Extract the (x, y) coordinate from the center of the cell holding the provided text.  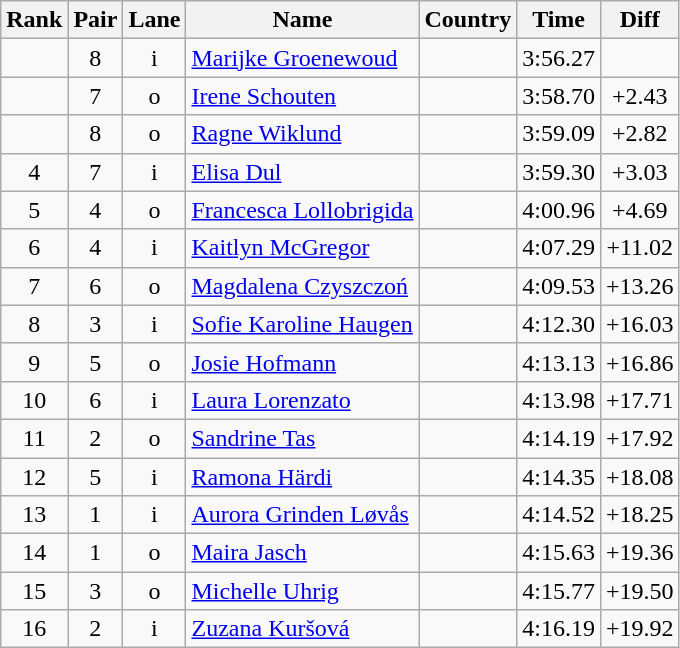
4:15.63 (559, 553)
Maira Jasch (302, 553)
Laura Lorenzato (302, 400)
Pair (96, 20)
Sandrine Tas (302, 438)
Rank (34, 20)
10 (34, 400)
Ragne Wiklund (302, 134)
3:58.70 (559, 96)
14 (34, 553)
Diff (640, 20)
4:13.13 (559, 362)
+4.69 (640, 210)
+19.50 (640, 591)
+18.25 (640, 515)
Sofie Karoline Haugen (302, 324)
4:14.35 (559, 477)
Ramona Härdi (302, 477)
Francesca Lollobrigida (302, 210)
+19.36 (640, 553)
Zuzana Kuršová (302, 629)
+17.71 (640, 400)
Irene Schouten (302, 96)
Name (302, 20)
15 (34, 591)
13 (34, 515)
Michelle Uhrig (302, 591)
+18.08 (640, 477)
+13.26 (640, 286)
4:07.29 (559, 248)
16 (34, 629)
Marijke Groenewoud (302, 58)
4:14.52 (559, 515)
+11.02 (640, 248)
9 (34, 362)
4:15.77 (559, 591)
Magdalena Czyszczoń (302, 286)
11 (34, 438)
+3.03 (640, 172)
4:09.53 (559, 286)
Josie Hofmann (302, 362)
Lane (154, 20)
4:12.30 (559, 324)
+2.82 (640, 134)
4:16.19 (559, 629)
12 (34, 477)
Kaitlyn McGregor (302, 248)
+2.43 (640, 96)
Aurora Grinden Løvås (302, 515)
4:13.98 (559, 400)
+17.92 (640, 438)
3:56.27 (559, 58)
Country (468, 20)
4:14.19 (559, 438)
+16.86 (640, 362)
+16.03 (640, 324)
3:59.09 (559, 134)
Time (559, 20)
4:00.96 (559, 210)
Elisa Dul (302, 172)
+19.92 (640, 629)
3:59.30 (559, 172)
